Search for the cell housing the specified text and yield its [X, Y] center coordinate. 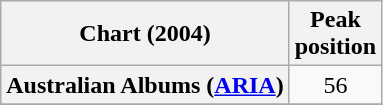
56 [335, 85]
Peakposition [335, 34]
Australian Albums (ARIA) [145, 85]
Chart (2004) [145, 34]
